Detect which cell encompasses the target text, then output its (x, y) center coordinate. 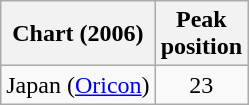
Chart (2006) (78, 34)
Peakposition (201, 34)
Japan (Oricon) (78, 85)
23 (201, 85)
